For the text-containing cell, return its midpoint in [x, y] coordinate format. 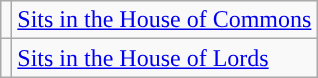
Sits in the House of Commons [164, 20]
Sits in the House of Lords [164, 58]
